Scan for the cell matching the given text and deliver its (X, Y) coordinate at center. 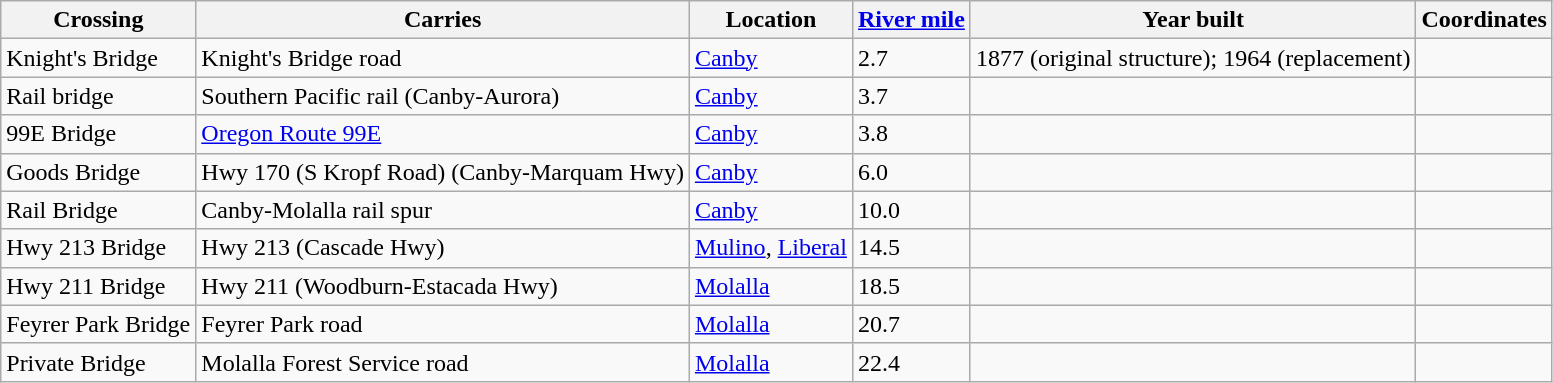
Year built (1193, 20)
Feyrer Park road (443, 324)
Rail Bridge (98, 210)
Private Bridge (98, 362)
Oregon Route 99E (443, 134)
Feyrer Park Bridge (98, 324)
Molalla Forest Service road (443, 362)
3.7 (911, 96)
6.0 (911, 172)
Carries (443, 20)
Hwy 211 (Woodburn-Estacada Hwy) (443, 286)
Location (770, 20)
River mile (911, 20)
Rail bridge (98, 96)
Hwy 170 (S Kropf Road) (Canby-Marquam Hwy) (443, 172)
Hwy 213 Bridge (98, 248)
2.7 (911, 58)
20.7 (911, 324)
Crossing (98, 20)
Knight's Bridge road (443, 58)
1877 (original structure); 1964 (replacement) (1193, 58)
22.4 (911, 362)
Mulino, Liberal (770, 248)
Southern Pacific rail (Canby-Aurora) (443, 96)
Knight's Bridge (98, 58)
99E Bridge (98, 134)
Hwy 211 Bridge (98, 286)
10.0 (911, 210)
18.5 (911, 286)
Hwy 213 (Cascade Hwy) (443, 248)
Canby-Molalla rail spur (443, 210)
Goods Bridge (98, 172)
3.8 (911, 134)
Coordinates (1484, 20)
14.5 (911, 248)
